Determine the (X, Y) coordinate at the center of the cell enclosing the given text.  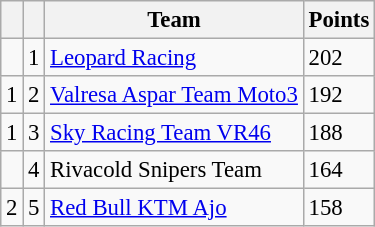
192 (338, 95)
3 (34, 133)
188 (338, 133)
202 (338, 58)
4 (34, 170)
5 (34, 208)
164 (338, 170)
Leopard Racing (174, 58)
158 (338, 208)
Points (338, 20)
Rivacold Snipers Team (174, 170)
Red Bull KTM Ajo (174, 208)
Team (174, 20)
Sky Racing Team VR46 (174, 133)
Valresa Aspar Team Moto3 (174, 95)
